From the cell containing the given text, extract its center point as [X, Y] coordinate. 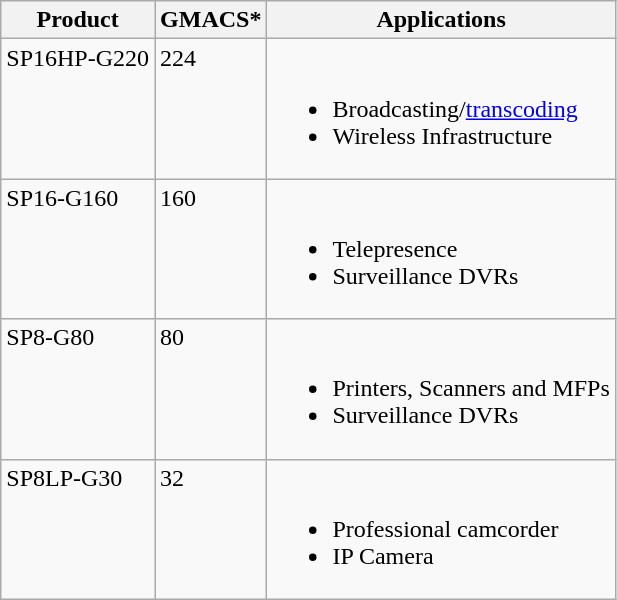
Professional camcorderIP Camera [441, 529]
SP16-G160 [78, 249]
SP8LP-G30 [78, 529]
160 [211, 249]
SP8-G80 [78, 389]
32 [211, 529]
80 [211, 389]
TelepresenceSurveillance DVRs [441, 249]
SP16HP-G220 [78, 109]
224 [211, 109]
Printers, Scanners and MFPsSurveillance DVRs [441, 389]
Product [78, 20]
Applications [441, 20]
GMACS* [211, 20]
Broadcasting/transcodingWireless Infrastructure [441, 109]
